Detect which cell encompasses the target text, then output its (X, Y) center coordinate. 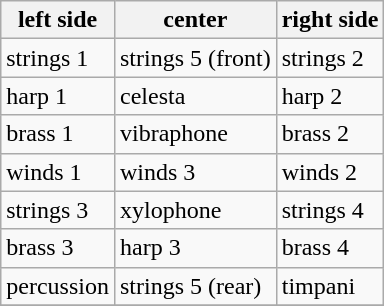
harp 2 (330, 96)
xylophone (195, 210)
harp 1 (58, 96)
center (195, 20)
strings 4 (330, 210)
winds 1 (58, 172)
right side (330, 20)
brass 2 (330, 134)
brass 1 (58, 134)
strings 2 (330, 58)
winds 2 (330, 172)
percussion (58, 286)
strings 5 (front) (195, 58)
harp 3 (195, 248)
strings 5 (rear) (195, 286)
strings 3 (58, 210)
celesta (195, 96)
brass 4 (330, 248)
timpani (330, 286)
vibraphone (195, 134)
strings 1 (58, 58)
left side (58, 20)
winds 3 (195, 172)
brass 3 (58, 248)
